Determine the (x, y) coordinate at the center of the cell enclosing the given text.  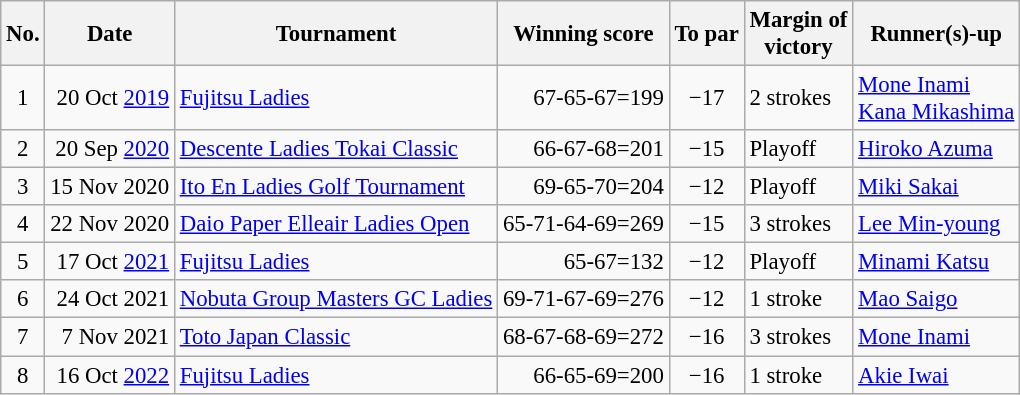
7 Nov 2021 (110, 337)
To par (706, 34)
2 strokes (798, 98)
−17 (706, 98)
16 Oct 2022 (110, 375)
No. (23, 34)
8 (23, 375)
Lee Min-young (936, 224)
Mao Saigo (936, 299)
Miki Sakai (936, 187)
66-67-68=201 (584, 149)
Toto Japan Classic (336, 337)
Mone Inami Kana Mikashima (936, 98)
20 Sep 2020 (110, 149)
Descente Ladies Tokai Classic (336, 149)
65-71-64-69=269 (584, 224)
Runner(s)-up (936, 34)
Nobuta Group Masters GC Ladies (336, 299)
2 (23, 149)
Date (110, 34)
68-67-68-69=272 (584, 337)
Mone Inami (936, 337)
4 (23, 224)
Winning score (584, 34)
Ito En Ladies Golf Tournament (336, 187)
69-65-70=204 (584, 187)
5 (23, 262)
15 Nov 2020 (110, 187)
6 (23, 299)
Hiroko Azuma (936, 149)
Daio Paper Elleair Ladies Open (336, 224)
3 (23, 187)
22 Nov 2020 (110, 224)
17 Oct 2021 (110, 262)
7 (23, 337)
Tournament (336, 34)
20 Oct 2019 (110, 98)
1 (23, 98)
69-71-67-69=276 (584, 299)
Margin ofvictory (798, 34)
24 Oct 2021 (110, 299)
65-67=132 (584, 262)
Minami Katsu (936, 262)
Akie Iwai (936, 375)
66-65-69=200 (584, 375)
67-65-67=199 (584, 98)
